Provide the [x, y] coordinate of the cell's center where the given text is located.  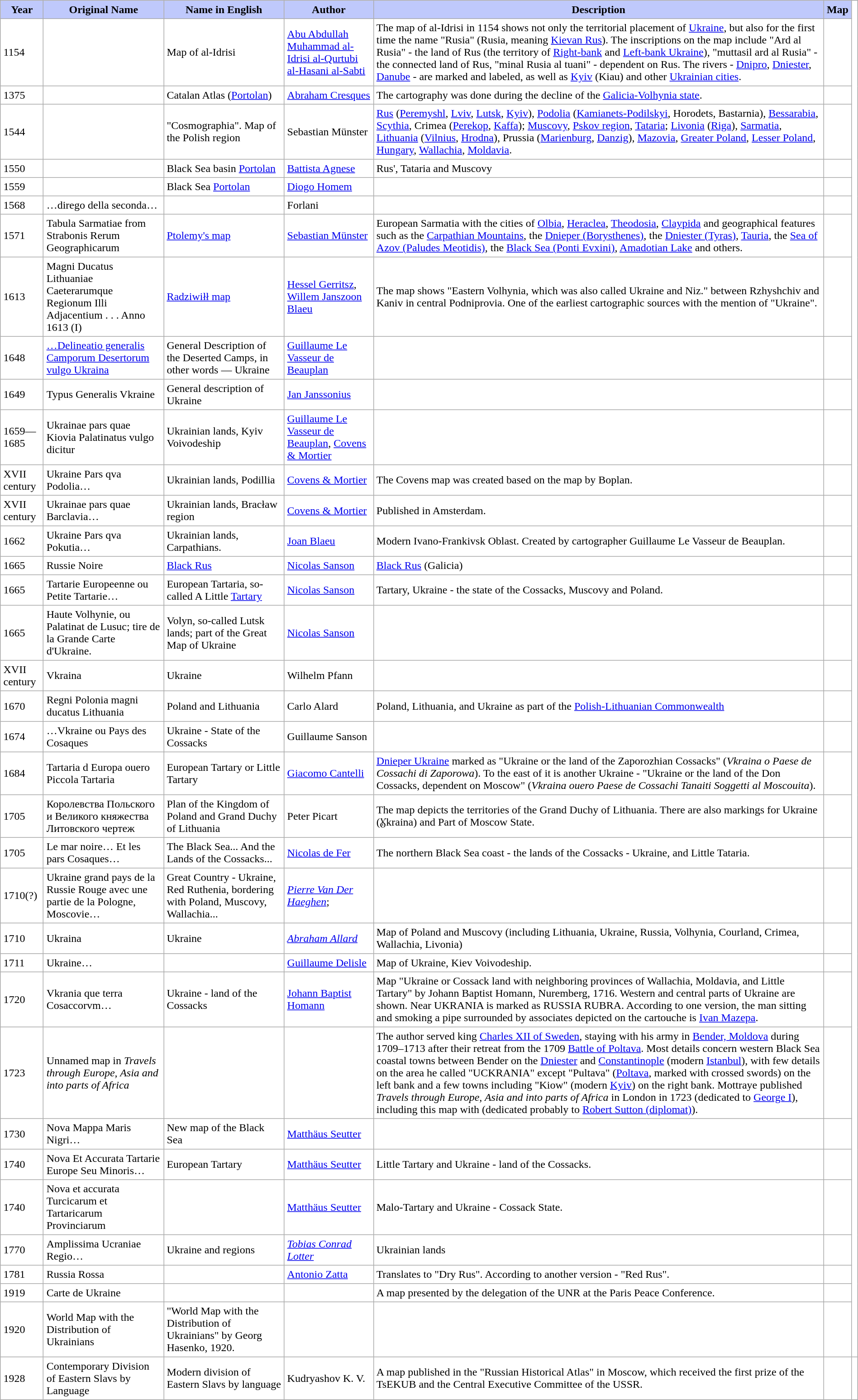
Abraham Cresques [329, 95]
The map depicts the territories of the Grand Duchy of Lithuania. There are also markings for Ukraine (Ꙋkraіna) and Part of Moscow State. [598, 816]
Great Country - Ukraine, Red Ruthenia, bordering with Poland, Muscovy, Wallachia... [224, 896]
1920 [22, 1329]
Wilhelm Pfann [329, 676]
Modern Ivano-Frankivsk Oblast. Created by cartographer Guillaume Le Vasseur de Beauplan. [598, 541]
1711 [22, 963]
Magni Ducatus Lithuaniae Caeterarumque Regionum Illi Adjacentium . . . Anno 1613 (I) [104, 297]
Vkraina [104, 676]
Antonio Zatta [329, 1274]
1770 [22, 1250]
1375 [22, 95]
New map of the Black Sea [224, 1134]
Guillaume Le Vasseur de Beauplan [329, 358]
Ukraine… [104, 963]
Ukrainian lands, Kyiv Voivodeship [224, 437]
The Black Sea... And the Lands of the Cossacks... [224, 853]
1720 [22, 999]
Ukraina [104, 938]
Black Sea Portolan [224, 186]
Volyn, so-called Lutsk lands; part of the Great Map of Ukraine [224, 633]
Catalan Atlas (Portolan) [224, 95]
1723 [22, 1073]
Ukrainian lands, Podillia [224, 480]
General description of Ukraine [224, 395]
Ukrainian lands, Carpathians. [224, 541]
Carlo Alard [329, 706]
Nova Et Accurata Tartarie Europe Seu Minoris… [104, 1165]
1674 [22, 737]
General Description of the Deserted Camps, in other words — Ukraine [224, 358]
1568 [22, 205]
Russia Rossa [104, 1274]
Vkrania que terra Cosaccorvm… [104, 999]
The northern Black Sea coast - the lands of the Cossacks - Ukraine, and Little Tataria. [598, 853]
Battista Agnese [329, 168]
Guillaume Delisle [329, 963]
Regni Polonia magni ducatus Lithuania [104, 706]
Amplissima Ucraniae Regio… [104, 1250]
Jan Janssonius [329, 395]
Poland and Lithuania [224, 706]
1919 [22, 1293]
Map [838, 10]
European Tartary or Little Tartary [224, 773]
Ukraine - land of the Cossacks [224, 999]
Author [329, 10]
1649 [22, 395]
1781 [22, 1274]
Forlani [329, 205]
Map of Poland and Muscovy (including Lithuania, Ukraine, Russia, Volhynia, Courland, Crimea, Wallachia, Livonia) [598, 938]
Tartarie Europeenne ou Petite Tartarie… [104, 590]
…dirego della seconda… [104, 205]
1684 [22, 773]
A map presented by the delegation of the UNR at the Paris Peace Conference. [598, 1293]
Contemporary Division of Eastern Slavs by Language [104, 1378]
Ukraine Pars qva Podolia… [104, 480]
1559 [22, 186]
1613 [22, 297]
Guillaume Le Vasseur de Beauplan, Covens & Mortier [329, 437]
Original Name [104, 10]
World Map with the Distribution of Ukrainians [104, 1329]
Map of al-Idrisi [224, 52]
1670 [22, 706]
Nicolas de Fer [329, 853]
Russie Noire [104, 565]
Tabula Sarmatiae from Strabonis Rerum Geographicarum [104, 235]
Radziwiłł map [224, 297]
Tobias Conrad Lotter [329, 1250]
Black Rus [224, 565]
Pierre Van Der Haeghen; [329, 896]
Hessel Gerritsz,Willem Janszoon Blaeu [329, 297]
Poland, Lithuania, and Ukraine as part of the Polish-Lithuanian Commonwealth [598, 706]
Guillaume Sanson [329, 737]
…Delineatio generalis Camporum Desertorum vulgo Ukraina [104, 358]
Little Tartary and Ukraine - land of the Cossacks. [598, 1165]
Name in English [224, 10]
European Tartaria, so-called A Little Tartary [224, 590]
1928 [22, 1378]
Rus', Tataria and Muscovy [598, 168]
The Covens map was created based on the map by Boplan. [598, 480]
Johann Baptist Homann [329, 999]
The cartography was done during the decline of the Galicia-Volhynia state. [598, 95]
Ptolemy's map [224, 235]
Black Sea basin Portolan [224, 168]
…Vkraine ou Pays des Cosaques [104, 737]
Giacomo Cantelli [329, 773]
Abraham Allard [329, 938]
Carte de Ukraine [104, 1293]
1648 [22, 358]
Ukrainian lands, Bracław region [224, 511]
Ukrainae pars quae Barclavia… [104, 511]
Published in Amsterdam. [598, 511]
Tartary, Ukraine - the state of the Cossacks, Muscovy and Poland. [598, 590]
Diogo Homem [329, 186]
Description [598, 10]
1154 [22, 52]
Ukrainae pars quae Kiovia Palatinatus vulgo dicitur [104, 437]
Modern division of Eastern Slavs by language [224, 1378]
Joan Blaeu [329, 541]
Kudryashov K. V. [329, 1378]
Malo-Tartary and Ukraine - Cossack State. [598, 1207]
1571 [22, 235]
Unnamed map in Travels through Europe, Asia and into parts of Africa [104, 1073]
Translates to "Dry Rus". According to another version - "Red Rus". [598, 1274]
1550 [22, 168]
1659—1685 [22, 437]
1710(?) [22, 896]
Ukraine grand pays de la Russie Rouge avec une partie de la Pologne, Moscovie… [104, 896]
Le mar noire… Et les pars Cosaques… [104, 853]
European Tartary [224, 1165]
Year [22, 10]
Typus Generalis Vkraine [104, 395]
Ukraine Pars qva Pokutia… [104, 541]
Ukraine - State of the Cossacks [224, 737]
Ukrainian lands [598, 1250]
Nova et accurata Turcicarum et Tartaricarum Provinciarum [104, 1207]
1730 [22, 1134]
Nova Mappa Maris Nigri… [104, 1134]
Map of Ukraine, Kiev Voivodeship. [598, 963]
"Cosmographia". Map of the Polish region [224, 132]
Tartaria d Europa ouero Piccola Tartaria [104, 773]
Королевства Польского и Великого княжества Литовского чертеж [104, 816]
1710 [22, 938]
Abu Abdullah Muhammad al-Idrisi al-Qurtubi al-Hasani al-Sabti [329, 52]
Ukraine and regions [224, 1250]
1544 [22, 132]
Haute Volhynie, ou Palatinat de Lusuc; tire de la Grande Carte d'Ukraine. [104, 633]
Black Rus (Galicia) [598, 565]
Plan of the Kingdom of Poland and Grand Duchy of Lithuania [224, 816]
"World Map with the Distribution of Ukrainians" by Georg Hasenko, 1920. [224, 1329]
Peter Picart [329, 816]
1662 [22, 541]
